Find where the given text appears and provide that cell's center as (X, Y) coordinate. 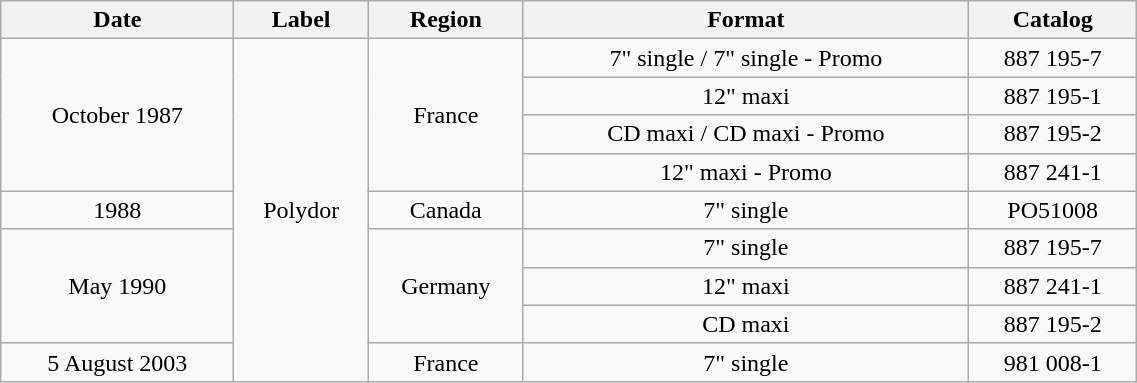
CD maxi (746, 324)
Date (118, 20)
May 1990 (118, 286)
Catalog (1052, 20)
7" single / 7" single - Promo (746, 58)
October 1987 (118, 115)
12" maxi - Promo (746, 172)
Label (301, 20)
981 008-1 (1052, 362)
PO51008 (1052, 210)
Polydor (301, 210)
1988 (118, 210)
5 August 2003 (118, 362)
Region (446, 20)
887 195-1 (1052, 96)
CD maxi / CD maxi - Promo (746, 134)
Germany (446, 286)
Canada (446, 210)
Format (746, 20)
